Extract the [x, y] coordinate from the center of the cell holding the provided text.  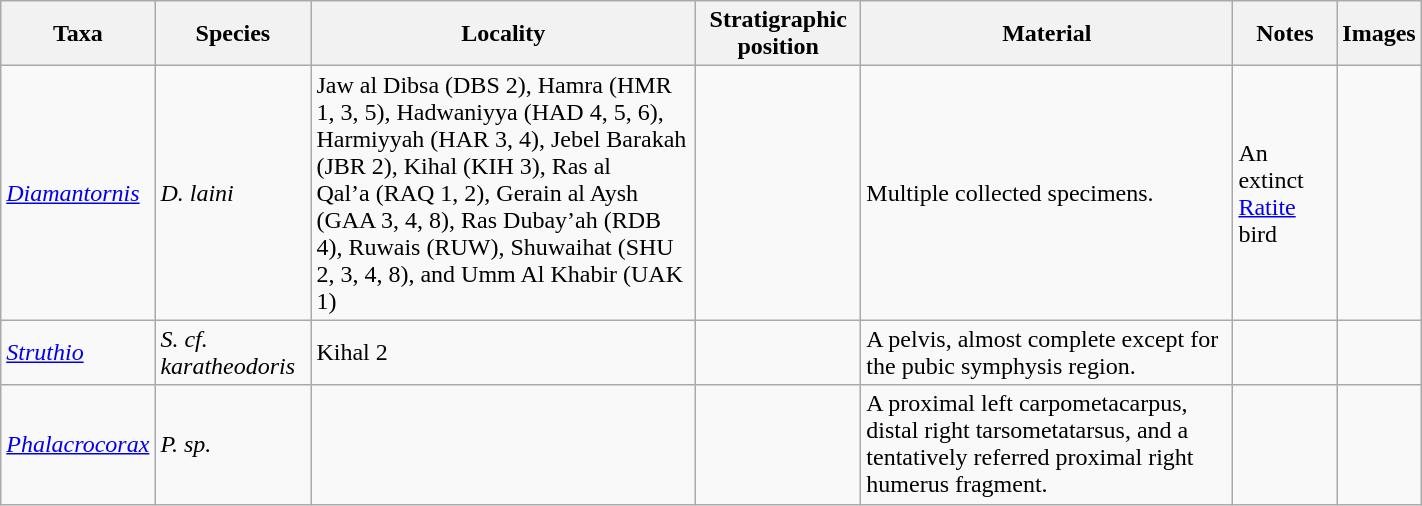
Images [1379, 34]
P. sp. [233, 444]
Struthio [78, 352]
Locality [504, 34]
Multiple collected specimens. [1047, 193]
An extinct Ratite bird [1285, 193]
Species [233, 34]
Phalacrocorax [78, 444]
Taxa [78, 34]
Notes [1285, 34]
Stratigraphic position [778, 34]
Diamantornis [78, 193]
S. cf. karatheodoris [233, 352]
A pelvis, almost complete except for the pubic symphysis region. [1047, 352]
D. laini [233, 193]
A proximal left carpometacarpus, distal right tarsometatarsus, and a tentatively referred proximal right humerus fragment. [1047, 444]
Material [1047, 34]
Kihal 2 [504, 352]
